Scan for the cell matching the given text and deliver its (x, y) coordinate at center. 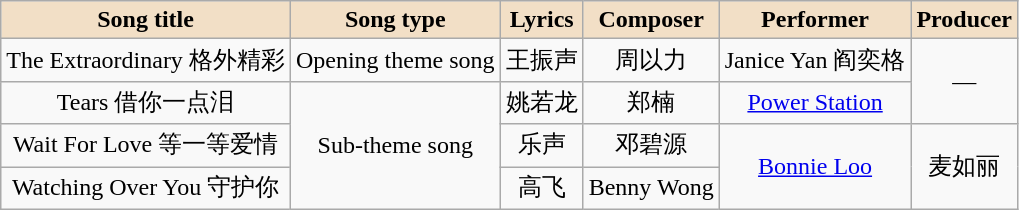
Producer (964, 20)
Benny Wong (651, 188)
高飞 (542, 188)
Power Station (815, 102)
Song type (395, 20)
Opening theme song (395, 60)
Lyrics (542, 20)
姚若龙 (542, 102)
邓碧源 (651, 146)
Watching Over You 守护你 (146, 188)
— (964, 82)
周以力 (651, 60)
Performer (815, 20)
Tears 借你一点泪 (146, 102)
Sub-theme song (395, 145)
郑楠 (651, 102)
王振声 (542, 60)
Janice Yan 阎奕格 (815, 60)
Song title (146, 20)
乐声 (542, 146)
The Extraordinary 格外精彩 (146, 60)
Composer (651, 20)
Wait For Love 等一等爱情 (146, 146)
麦如丽 (964, 166)
Bonnie Loo (815, 166)
